From the cell containing the given text, extract its center point as (X, Y) coordinate. 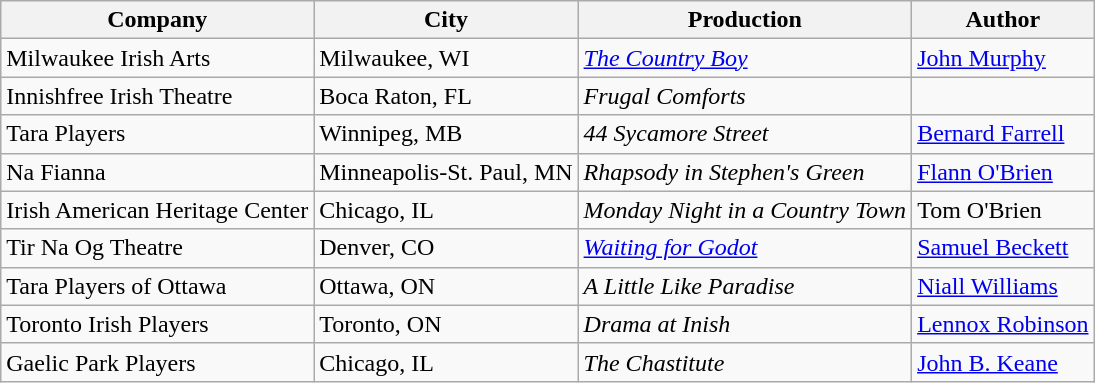
Toronto Irish Players (158, 324)
Irish American Heritage Center (158, 210)
Denver, CO (446, 248)
Monday Night in a Country Town (745, 210)
Minneapolis-St. Paul, MN (446, 172)
Waiting for Godot (745, 248)
Milwaukee, WI (446, 58)
Author (1003, 20)
Production (745, 20)
Tir Na Og Theatre (158, 248)
44 Sycamore Street (745, 134)
Company (158, 20)
Milwaukee Irish Arts (158, 58)
Tara Players of Ottawa (158, 286)
Samuel Beckett (1003, 248)
Rhapsody in Stephen's Green (745, 172)
Na Fianna (158, 172)
Bernard Farrell (1003, 134)
Tom O'Brien (1003, 210)
A Little Like Paradise (745, 286)
Innishfree Irish Theatre (158, 96)
John B. Keane (1003, 362)
Niall Williams (1003, 286)
Flann O'Brien (1003, 172)
The Chastitute (745, 362)
John Murphy (1003, 58)
Lennox Robinson (1003, 324)
Frugal Comforts (745, 96)
Drama at Inish (745, 324)
The Country Boy (745, 58)
Winnipeg, MB (446, 134)
Boca Raton, FL (446, 96)
City (446, 20)
Tara Players (158, 134)
Toronto, ON (446, 324)
Ottawa, ON (446, 286)
Gaelic Park Players (158, 362)
